From the cell containing the given text, extract its center point as [x, y] coordinate. 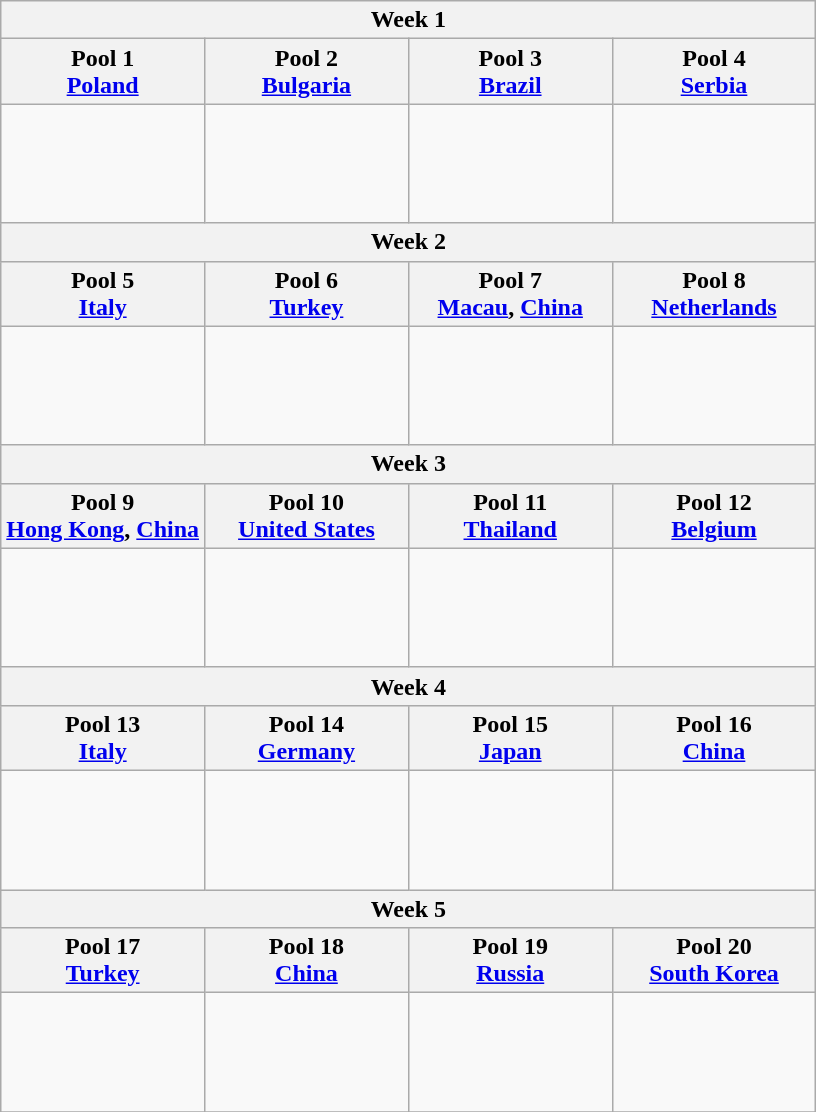
Pool 19Russia [510, 960]
Pool 9Hong Kong, China [103, 516]
Week 4 [408, 686]
Pool 6Turkey [307, 294]
Pool 8Netherlands [714, 294]
Pool 14Germany [307, 738]
Pool 3Brazil [510, 72]
Week 2 [408, 242]
Pool 5Italy [103, 294]
Pool 1Poland [103, 72]
Week 5 [408, 909]
Pool 12Belgium [714, 516]
Pool 7Macau, China [510, 294]
Pool 2Bulgaria [307, 72]
Pool 15Japan [510, 738]
Pool 10United States [307, 516]
Week 1 [408, 20]
Pool 13Italy [103, 738]
Pool 11Thailand [510, 516]
Pool 16China [714, 738]
Pool 4Serbia [714, 72]
Pool 17Turkey [103, 960]
Pool 18China [307, 960]
Week 3 [408, 464]
Pool 20South Korea [714, 960]
